Pinpoint the cell where the given text exists, returning its (X, Y) midpoint coordinate. 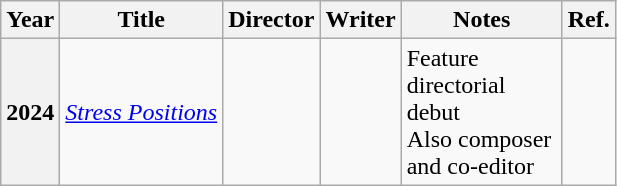
Notes (482, 20)
Year (30, 20)
2024 (30, 112)
Writer (360, 20)
Director (272, 20)
Title (142, 20)
Stress Positions (142, 112)
Ref. (588, 20)
Feature directorial debut Also composer and co-editor (482, 112)
